Identify which cell holds the provided text, then report its (X, Y) central coordinate. 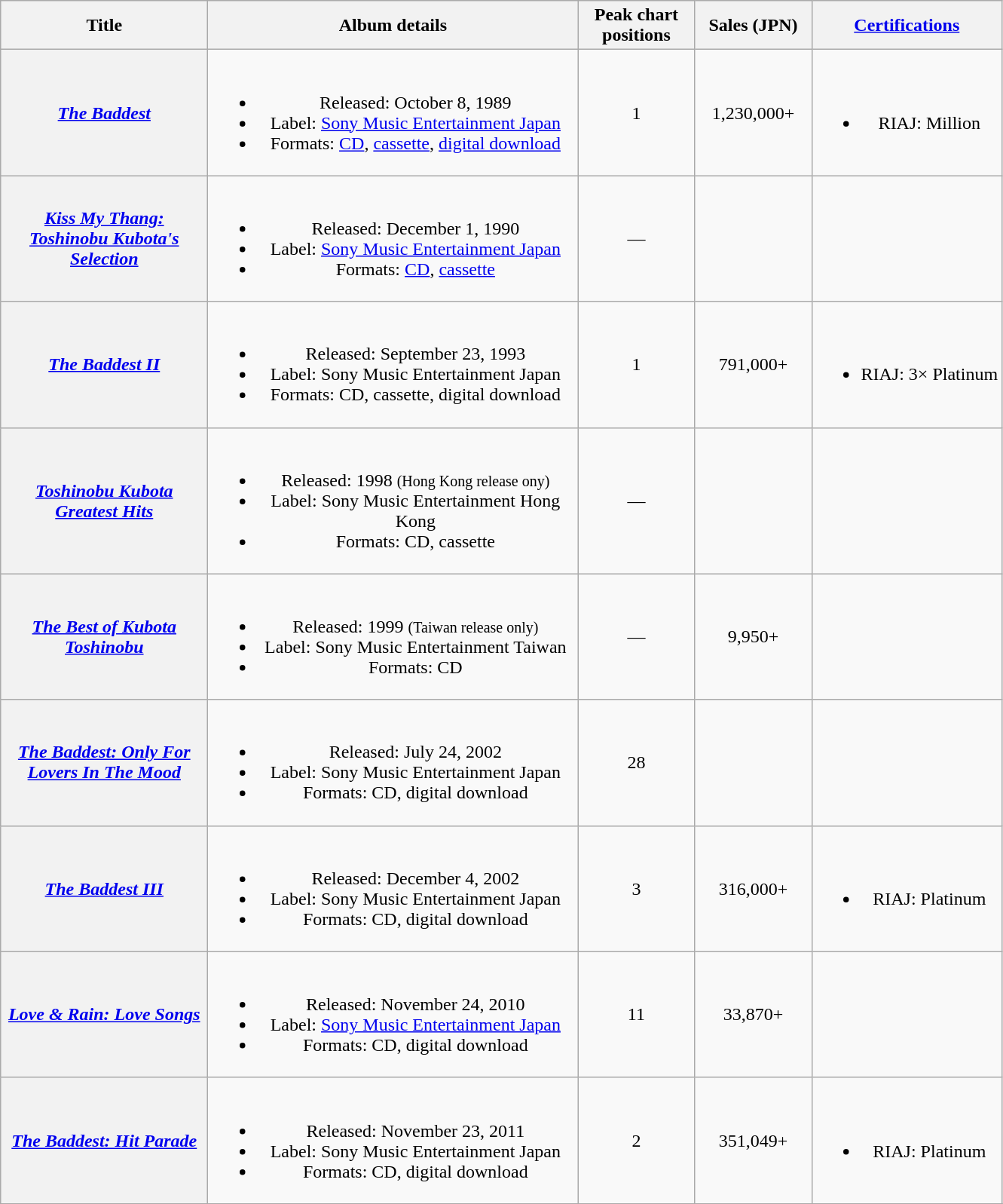
Peak chart positions (636, 26)
RIAJ: 3× Platinum (907, 365)
The Baddest III (104, 888)
Love & Rain: Love Songs (104, 1015)
The Best of Kubota Toshinobu (104, 636)
316,000+ (754, 888)
28 (636, 763)
The Baddest (104, 113)
Released: 1998 (Hong Kong release ony)Label: Sony Music Entertainment Hong KongFormats: CD, cassette (393, 501)
Released: October 8, 1989Label: Sony Music Entertainment JapanFormats: CD, cassette, digital download (393, 113)
Toshinobu Kubota Greatest Hits (104, 501)
Released: November 24, 2010Label: Sony Music Entertainment JapanFormats: CD, digital download (393, 1015)
Released: December 4, 2002Label: Sony Music Entertainment JapanFormats: CD, digital download (393, 888)
Released: July 24, 2002Label: Sony Music Entertainment JapanFormats: CD, digital download (393, 763)
The Baddest: Only For Lovers In The Mood (104, 763)
Certifications (907, 26)
RIAJ: Million (907, 113)
351,049+ (754, 1140)
The Baddest: Hit Parade (104, 1140)
The Baddest II (104, 365)
Kiss My Thang: Toshinobu Kubota's Selection (104, 238)
1,230,000+ (754, 113)
Sales (JPN) (754, 26)
Released: September 23, 1993Label: Sony Music Entertainment JapanFormats: CD, cassette, digital download (393, 365)
Released: December 1, 1990Label: Sony Music Entertainment JapanFormats: CD, cassette (393, 238)
Released: November 23, 2011Label: Sony Music Entertainment JapanFormats: CD, digital download (393, 1140)
Title (104, 26)
2 (636, 1140)
Album details (393, 26)
Released: 1999 (Taiwan release only)Label: Sony Music Entertainment TaiwanFormats: CD (393, 636)
11 (636, 1015)
3 (636, 888)
33,870+ (754, 1015)
9,950+ (754, 636)
791,000+ (754, 365)
